Capture the cell that displays the provided text and extract its [x, y] central coordinate. 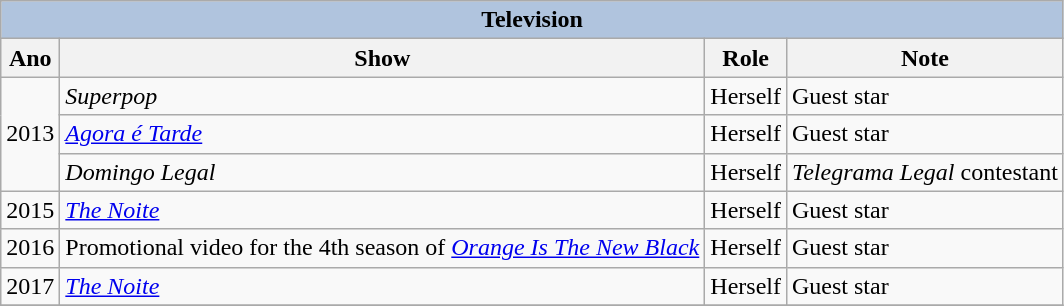
Show [382, 58]
2017 [30, 286]
Telegrama Legal contestant [924, 172]
2015 [30, 210]
Television [532, 20]
Agora é Tarde [382, 134]
Superpop [382, 96]
2016 [30, 248]
Note [924, 58]
Role [746, 58]
2013 [30, 134]
Promotional video for the 4th season of Orange Is The New Black [382, 248]
Domingo Legal [382, 172]
Ano [30, 58]
